Locate the cell with the specified text and output its [X, Y] center coordinate. 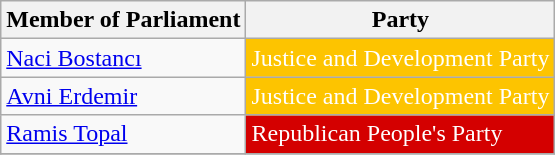
Member of Parliament [124, 20]
Ramis Topal [124, 134]
Party [400, 20]
Avni Erdemir [124, 96]
Naci Bostancı [124, 58]
Republican People's Party [400, 134]
